From the cell containing the given text, extract its center point as (x, y) coordinate. 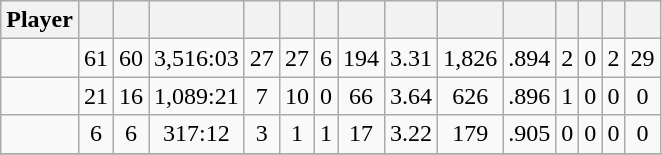
16 (132, 96)
21 (96, 96)
179 (470, 134)
60 (132, 58)
17 (362, 134)
66 (362, 96)
3,516:03 (197, 58)
29 (642, 58)
.905 (530, 134)
194 (362, 58)
7 (262, 96)
626 (470, 96)
Player (40, 20)
.896 (530, 96)
.894 (530, 58)
1,089:21 (197, 96)
317:12 (197, 134)
3 (262, 134)
10 (296, 96)
3.22 (412, 134)
61 (96, 58)
3.64 (412, 96)
1,826 (470, 58)
3.31 (412, 58)
